Extract the (X, Y) coordinate from the center of the cell holding the provided text.  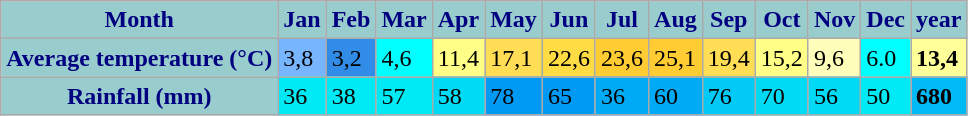
Average temperature (°C) (140, 58)
57 (404, 96)
Feb (351, 20)
60 (676, 96)
3,8 (302, 58)
680 (938, 96)
4,6 (404, 58)
Jun (568, 20)
11,4 (458, 58)
22,6 (568, 58)
Jul (622, 20)
65 (568, 96)
58 (458, 96)
17,1 (514, 58)
56 (834, 96)
Apr (458, 20)
Nov (834, 20)
May (514, 20)
year (938, 20)
15,2 (782, 58)
9,6 (834, 58)
Jan (302, 20)
6.0 (886, 58)
Aug (676, 20)
76 (728, 96)
13,4 (938, 58)
23,6 (622, 58)
50 (886, 96)
19,4 (728, 58)
Sep (728, 20)
Rainfall (mm) (140, 96)
Oct (782, 20)
78 (514, 96)
Mar (404, 20)
70 (782, 96)
3,2 (351, 58)
25,1 (676, 58)
Dec (886, 20)
38 (351, 96)
Month (140, 20)
